Output the (X, Y) coordinate of the center of the cell containing the given text.  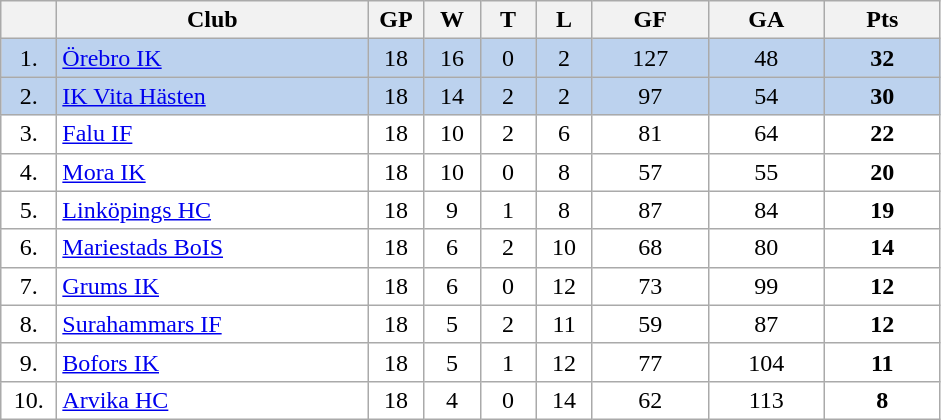
55 (766, 172)
84 (766, 210)
4 (452, 400)
GF (650, 20)
L (564, 20)
5. (29, 210)
Mora IK (212, 172)
16 (452, 58)
62 (650, 400)
99 (766, 286)
T (508, 20)
Surahammars IF (212, 324)
104 (766, 362)
4. (29, 172)
GA (766, 20)
GP (396, 20)
Mariestads BoIS (212, 248)
20 (882, 172)
Arvika HC (212, 400)
48 (766, 58)
81 (650, 134)
73 (650, 286)
64 (766, 134)
8. (29, 324)
Örebro IK (212, 58)
IK Vita Hästen (212, 96)
54 (766, 96)
22 (882, 134)
9. (29, 362)
113 (766, 400)
W (452, 20)
1. (29, 58)
57 (650, 172)
7. (29, 286)
77 (650, 362)
Bofors IK (212, 362)
59 (650, 324)
2. (29, 96)
9 (452, 210)
30 (882, 96)
127 (650, 58)
Pts (882, 20)
Grums IK (212, 286)
32 (882, 58)
68 (650, 248)
Falu IF (212, 134)
10. (29, 400)
Linköpings HC (212, 210)
6. (29, 248)
3. (29, 134)
80 (766, 248)
Club (212, 20)
19 (882, 210)
97 (650, 96)
